Locate the cell with the specified text and output its (x, y) center coordinate. 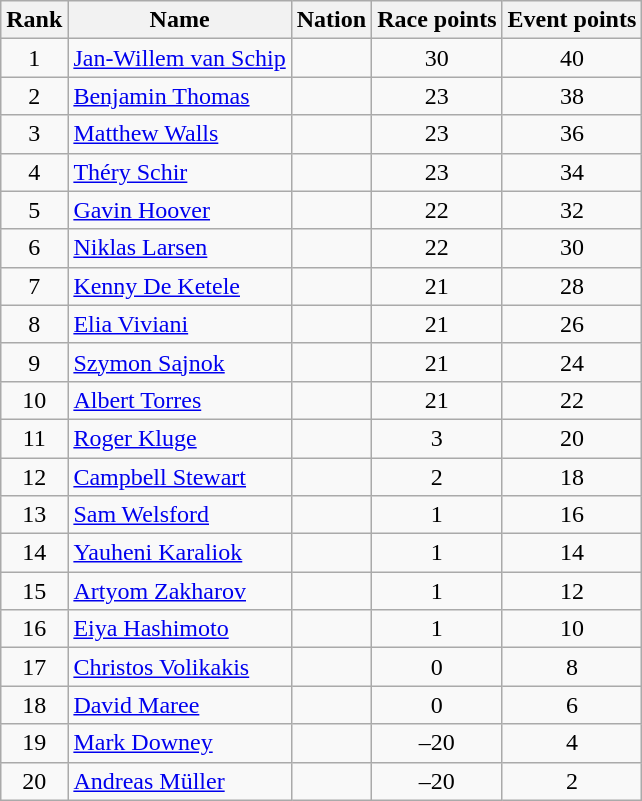
Mark Downey (180, 743)
Race points (437, 20)
Niklas Larsen (180, 248)
Name (180, 20)
Elia Viviani (180, 324)
11 (34, 438)
Matthew Walls (180, 134)
Albert Torres (180, 400)
Sam Welsford (180, 515)
Campbell Stewart (180, 477)
17 (34, 667)
Yauheni Karaliok (180, 553)
Kenny De Ketele (180, 286)
Szymon Sajnok (180, 362)
13 (34, 515)
36 (572, 134)
26 (572, 324)
34 (572, 172)
19 (34, 743)
Artyom Zakharov (180, 591)
15 (34, 591)
Rank (34, 20)
Roger Kluge (180, 438)
Eiya Hashimoto (180, 629)
38 (572, 96)
9 (34, 362)
28 (572, 286)
Benjamin Thomas (180, 96)
Jan-Willem van Schip (180, 58)
Andreas Müller (180, 781)
5 (34, 210)
24 (572, 362)
Nation (331, 20)
Gavin Hoover (180, 210)
David Maree (180, 705)
40 (572, 58)
Christos Volikakis (180, 667)
32 (572, 210)
7 (34, 286)
Event points (572, 20)
Théry Schir (180, 172)
